Return the [X, Y] coordinate for the center point of the cell that contains the specified text.  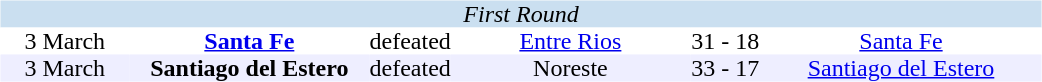
Entre Rios [570, 42]
First Round [520, 14]
31 - 18 [725, 42]
33 - 17 [725, 68]
Noreste [570, 68]
